Find where the given text appears and provide that cell's center as (x, y) coordinate. 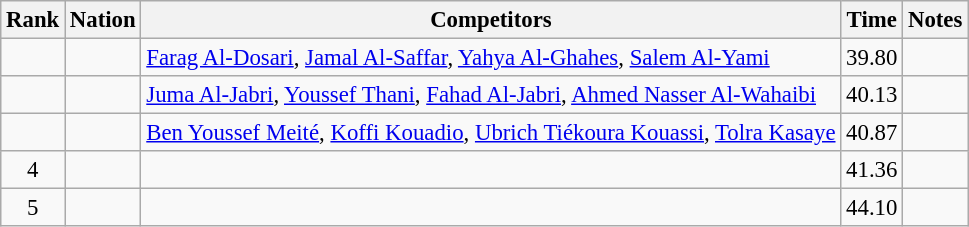
44.10 (872, 208)
41.36 (872, 170)
40.87 (872, 133)
Juma Al-Jabri, Youssef Thani, Fahad Al-Jabri, Ahmed Nasser Al-Wahaibi (491, 95)
4 (33, 170)
Nation (103, 20)
39.80 (872, 58)
Rank (33, 20)
5 (33, 208)
Farag Al-Dosari, Jamal Al-Saffar, Yahya Al-Ghahes, Salem Al-Yami (491, 58)
Time (872, 20)
Ben Youssef Meité, Koffi Kouadio, Ubrich Tiékoura Kouassi, Tolra Kasaye (491, 133)
Competitors (491, 20)
Notes (936, 20)
40.13 (872, 95)
